Scan for the cell matching the given text and deliver its (x, y) coordinate at center. 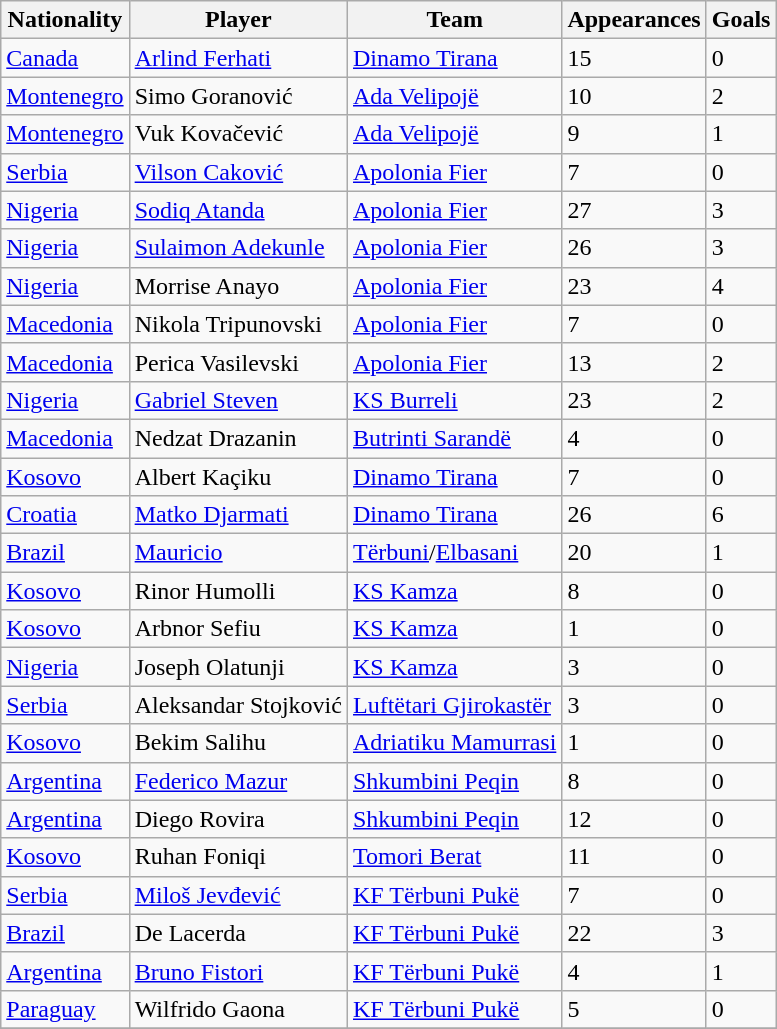
12 (634, 819)
KS Burreli (454, 400)
Wilfrido Gaona (238, 1009)
Arbnor Sefiu (238, 629)
9 (634, 134)
Diego Rovira (238, 819)
11 (634, 857)
Gabriel Steven (238, 400)
Adriatiku Mamurrasi (454, 743)
Goals (741, 20)
Bruno Fistori (238, 971)
Sodiq Atanda (238, 210)
Nationality (65, 20)
Canada (65, 58)
Arlind Ferhati (238, 58)
27 (634, 210)
22 (634, 933)
Matko Djarmati (238, 515)
Vilson Caković (238, 172)
Joseph Olatunji (238, 667)
Simo Goranović (238, 96)
Perica Vasilevski (238, 362)
Paraguay (65, 1009)
De Lacerda (238, 933)
Luftëtari Gjirokastër (454, 705)
20 (634, 553)
15 (634, 58)
Sulaimon Adekunle (238, 248)
Team (454, 20)
Nedzat Drazanin (238, 438)
Mauricio (238, 553)
Butrinti Sarandë (454, 438)
Albert Kaçiku (238, 477)
Tomori Berat (454, 857)
Bekim Salihu (238, 743)
5 (634, 1009)
Morrise Anayo (238, 286)
Player (238, 20)
Appearances (634, 20)
Federico Mazur (238, 781)
Ruhan Foniqi (238, 857)
Nikola Tripunovski (238, 324)
Vuk Kovačević (238, 134)
Miloš Jevđević (238, 895)
13 (634, 362)
Aleksandar Stojković (238, 705)
Croatia (65, 515)
Rinor Humolli (238, 591)
6 (741, 515)
Tërbuni/Elbasani (454, 553)
10 (634, 96)
